Locate the cell with the specified text and output its (x, y) center coordinate. 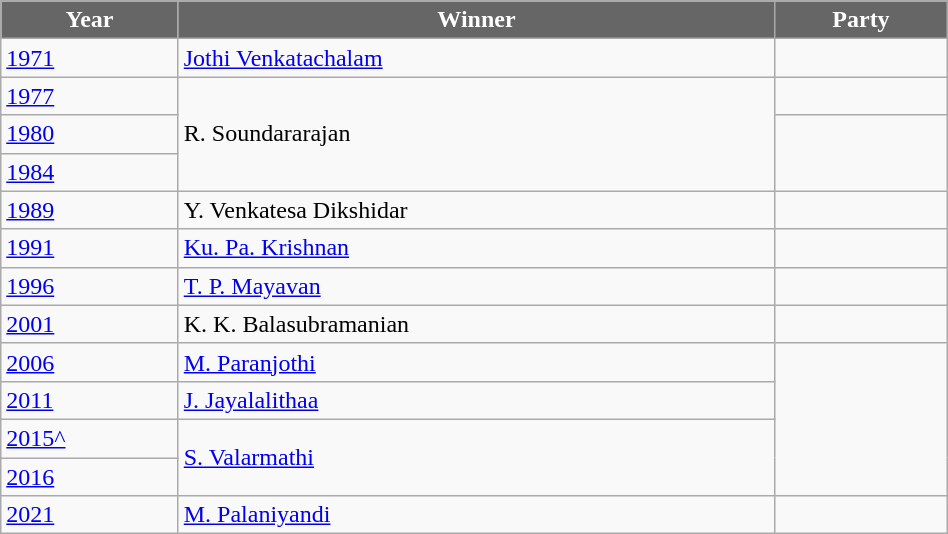
1971 (90, 58)
M. Paranjothi (476, 362)
Ku. Pa. Krishnan (476, 248)
Y. Venkatesa Dikshidar (476, 210)
1991 (90, 248)
1977 (90, 96)
1989 (90, 210)
R. Soundararajan (476, 134)
2016 (90, 477)
Year (90, 20)
1996 (90, 286)
2011 (90, 400)
M. Palaniyandi (476, 515)
Party (862, 20)
S. Valarmathi (476, 457)
Jothi Venkatachalam (476, 58)
2006 (90, 362)
K. K. Balasubramanian (476, 324)
2021 (90, 515)
Winner (476, 20)
2001 (90, 324)
1984 (90, 172)
T. P. Mayavan (476, 286)
2015^ (90, 438)
1980 (90, 134)
J. Jayalalithaa (476, 400)
